Scan for the cell matching the given text and deliver its (X, Y) coordinate at center. 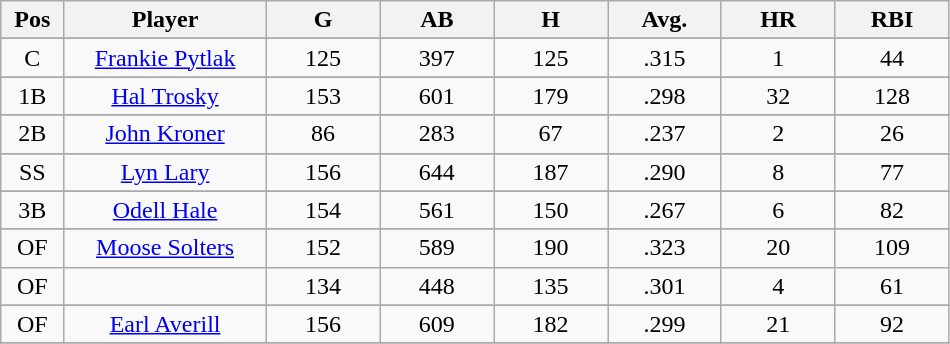
92 (892, 324)
Avg. (665, 20)
1B (32, 96)
150 (551, 210)
644 (437, 172)
187 (551, 172)
John Kroner (165, 134)
Earl Averill (165, 324)
Odell Hale (165, 210)
G (323, 20)
8 (778, 172)
.298 (665, 96)
153 (323, 96)
601 (437, 96)
152 (323, 248)
283 (437, 134)
44 (892, 58)
Lyn Lary (165, 172)
1 (778, 58)
179 (551, 96)
H (551, 20)
448 (437, 286)
AB (437, 20)
182 (551, 324)
135 (551, 286)
86 (323, 134)
HR (778, 20)
82 (892, 210)
2 (778, 134)
.315 (665, 58)
61 (892, 286)
67 (551, 134)
589 (437, 248)
Pos (32, 20)
Player (165, 20)
561 (437, 210)
26 (892, 134)
134 (323, 286)
397 (437, 58)
20 (778, 248)
128 (892, 96)
.323 (665, 248)
.301 (665, 286)
.290 (665, 172)
3B (32, 210)
RBI (892, 20)
Frankie Pytlak (165, 58)
Moose Solters (165, 248)
SS (32, 172)
.267 (665, 210)
Hal Trosky (165, 96)
609 (437, 324)
190 (551, 248)
77 (892, 172)
154 (323, 210)
2B (32, 134)
.237 (665, 134)
6 (778, 210)
.299 (665, 324)
21 (778, 324)
109 (892, 248)
32 (778, 96)
C (32, 58)
4 (778, 286)
